Identify which cell holds the provided text, then report its (X, Y) central coordinate. 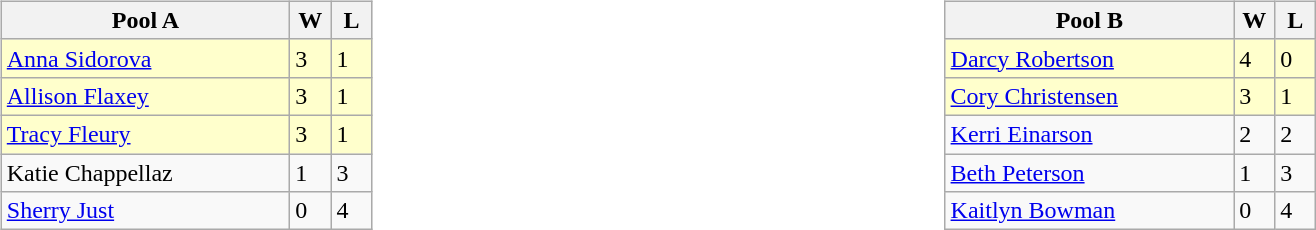
Allison Flaxey (146, 96)
Pool B (1090, 20)
Kaitlyn Bowman (1090, 211)
Beth Peterson (1090, 173)
Pool A (146, 20)
Kerri Einarson (1090, 134)
Darcy Robertson (1090, 58)
Cory Christensen (1090, 96)
Anna Sidorova (146, 58)
Sherry Just (146, 211)
Katie Chappellaz (146, 173)
Tracy Fleury (146, 134)
